Extract the (X, Y) coordinate from the center of the cell holding the provided text.  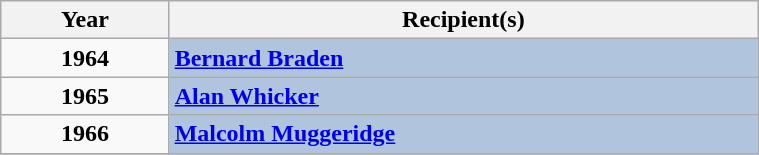
1966 (85, 134)
Malcolm Muggeridge (464, 134)
1965 (85, 96)
Recipient(s) (464, 20)
1964 (85, 58)
Bernard Braden (464, 58)
Alan Whicker (464, 96)
Year (85, 20)
